Capture the cell that displays the provided text and extract its [X, Y] central coordinate. 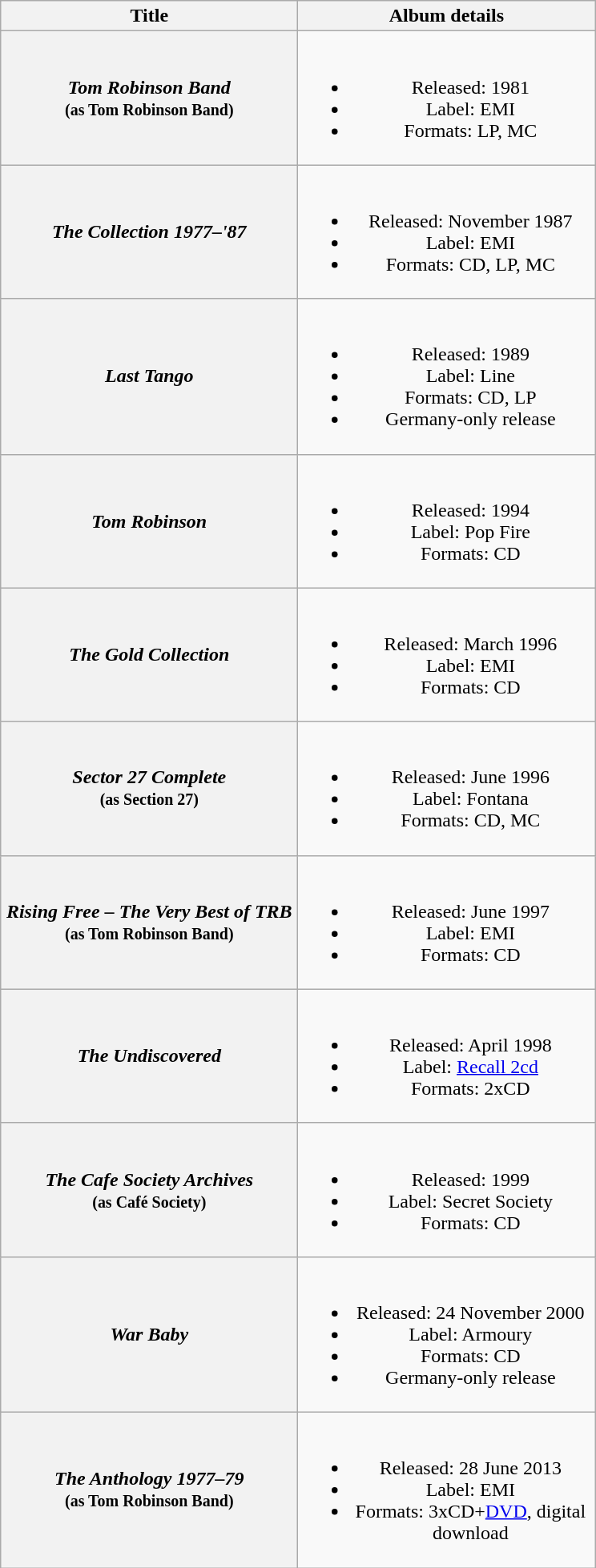
Released: 1981Label: EMIFormats: LP, MC [447, 98]
Title [149, 16]
War Baby [149, 1334]
Released: 1999Label: Secret SocietyFormats: CD [447, 1190]
Released: 1994Label: Pop FireFormats: CD [447, 521]
The Gold Collection [149, 655]
Album details [447, 16]
Released: 24 November 2000Label: ArmouryFormats: CDGermany-only release [447, 1334]
Rising Free – The Very Best of TRB(as Tom Robinson Band) [149, 923]
Released: June 1997Label: EMIFormats: CD [447, 923]
The Collection 1977–'87 [149, 232]
The Undiscovered [149, 1055]
The Anthology 1977–79(as Tom Robinson Band) [149, 1490]
Released: November 1987Label: EMIFormats: CD, LP, MC [447, 232]
Tom Robinson [149, 521]
Released: 1989Label: LineFormats: CD, LPGermany-only release [447, 376]
Released: March 1996Label: EMIFormats: CD [447, 655]
Released: 28 June 2013Label: EMIFormats: 3xCD+DVD, digital download [447, 1490]
Released: June 1996Label: FontanaFormats: CD, MC [447, 788]
Released: April 1998Label: Recall 2cdFormats: 2xCD [447, 1055]
Last Tango [149, 376]
Tom Robinson Band(as Tom Robinson Band) [149, 98]
Sector 27 Complete(as Section 27) [149, 788]
The Cafe Society Archives(as Café Society) [149, 1190]
